Return [X, Y] of the center of cell containing provided text 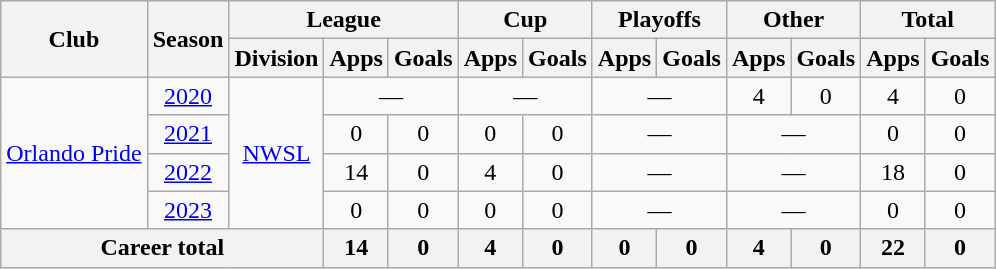
League [344, 20]
Career total [162, 248]
Cup [525, 20]
2023 [188, 210]
Season [188, 39]
Other [793, 20]
2020 [188, 96]
2021 [188, 134]
NWSL [276, 153]
22 [893, 248]
Orlando Pride [74, 153]
Total [928, 20]
2022 [188, 172]
Division [276, 58]
Club [74, 39]
18 [893, 172]
Playoffs [659, 20]
